Output the (x, y) coordinate of the center of the cell containing the given text.  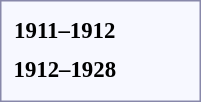
1912–1928 (65, 69)
1911–1912 (65, 30)
